Capture the cell that displays the provided text and extract its (X, Y) central coordinate. 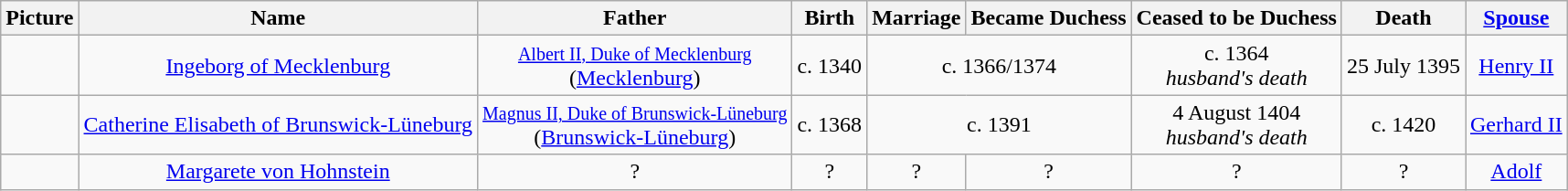
Ingeborg of Mecklenburg (278, 66)
Adolf (1517, 172)
Albert II, Duke of Mecklenburg(Mecklenburg) (635, 66)
c. 1366/1374 (1000, 66)
Picture (40, 18)
Gerhard II (1517, 124)
Spouse (1517, 18)
c. 1364husband's death (1236, 66)
Ceased to be Duchess (1236, 18)
Name (278, 18)
Father (635, 18)
4 August 1404husband's death (1236, 124)
c. 1340 (830, 66)
Magnus II, Duke of Brunswick-Lüneburg(Brunswick-Lüneburg) (635, 124)
Became Duchess (1049, 18)
25 July 1395 (1404, 66)
c. 1368 (830, 124)
Death (1404, 18)
Margarete von Hohnstein (278, 172)
Marriage (916, 18)
Birth (830, 18)
Henry II (1517, 66)
c. 1391 (1000, 124)
c. 1420 (1404, 124)
Catherine Elisabeth of Brunswick-Lüneburg (278, 124)
